Output the [x, y] coordinate of the center of the cell containing the given text.  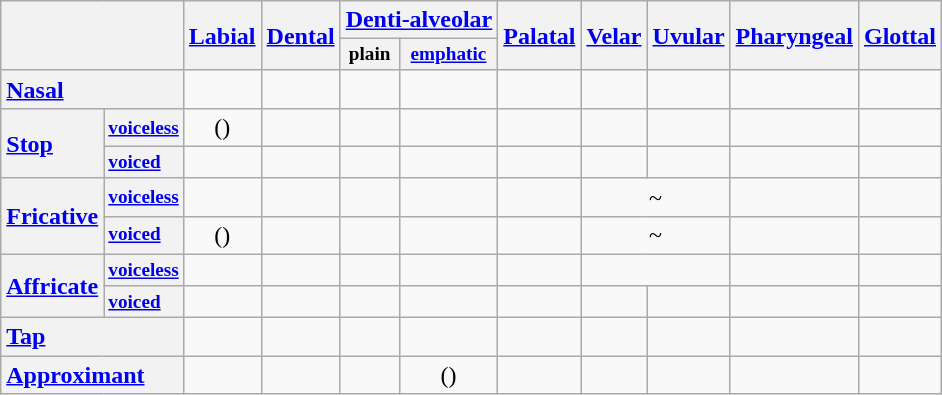
Palatal [540, 36]
Stop [52, 144]
Glottal [900, 36]
Dental [300, 36]
Nasal [92, 89]
Labial [222, 36]
Uvular [688, 36]
Pharyngeal [794, 36]
Affricate [52, 286]
Denti-alveolar [419, 20]
Approximant [92, 375]
Tap [92, 337]
Velar [614, 36]
emphatic [448, 55]
Fricative [52, 216]
plain [370, 55]
